Return the (X, Y) coordinate for the center point of the cell that contains the specified text.  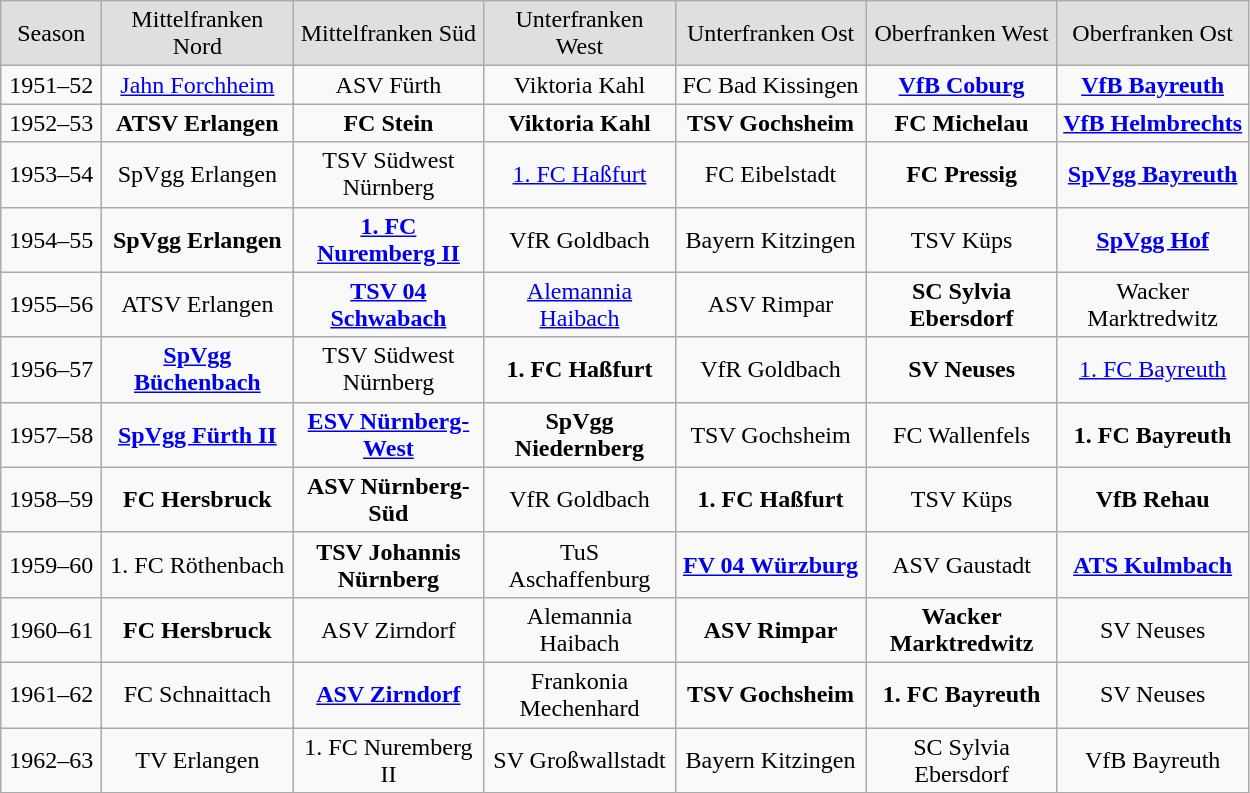
FC Bad Kissingen (770, 85)
TSV Johannis Nürnberg (388, 564)
Unterfranken Ost (770, 34)
Mittelfranken Süd (388, 34)
1. FC Röthenbach (198, 564)
SV Großwallstadt (580, 760)
Frankonia Mechenhard (580, 694)
TSV 04 Schwabach (388, 304)
VfB Coburg (962, 85)
1953–54 (52, 174)
VfB Rehau (1152, 500)
FC Stein (388, 123)
FC Eibelstadt (770, 174)
TV Erlangen (198, 760)
1962–63 (52, 760)
VfB Helmbrechts (1152, 123)
1960–61 (52, 630)
ASV Nürnberg-Süd (388, 500)
ASV Fürth (388, 85)
Season (52, 34)
FC Wallenfels (962, 434)
Oberfranken West (962, 34)
1952–53 (52, 123)
TuS Aschaffenburg (580, 564)
ASV Gaustadt (962, 564)
1957–58 (52, 434)
1955–56 (52, 304)
1954–55 (52, 240)
1961–62 (52, 694)
FV 04 Würzburg (770, 564)
1959–60 (52, 564)
FC Pressig (962, 174)
SpVgg Fürth II (198, 434)
1951–52 (52, 85)
Oberfranken Ost (1152, 34)
SpVgg Büchenbach (198, 370)
FC Michelau (962, 123)
Unterfranken West (580, 34)
ATS Kulmbach (1152, 564)
SpVgg Bayreuth (1152, 174)
SpVgg Hof (1152, 240)
Jahn Forchheim (198, 85)
1956–57 (52, 370)
Mittelfranken Nord (198, 34)
SpVgg Niedernberg (580, 434)
1958–59 (52, 500)
FC Schnaittach (198, 694)
ESV Nürnberg-West (388, 434)
